Output the (x, y) coordinate of the center of the cell containing the given text.  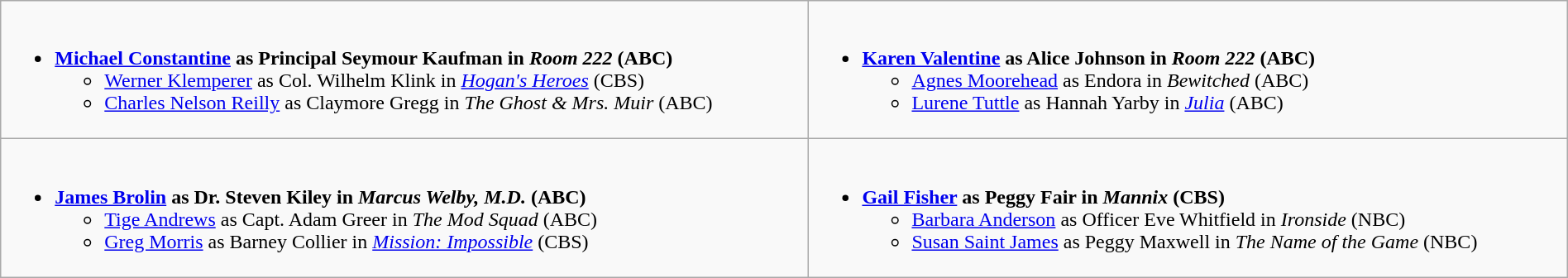
Karen Valentine as Alice Johnson in Room 222 (ABC)Agnes Moorehead as Endora in Bewitched (ABC)Lurene Tuttle as Hannah Yarby in Julia (ABC) (1188, 69)
